Search for the cell housing the specified text and yield its [x, y] center coordinate. 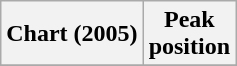
Chart (2005) [72, 34]
Peak position [189, 34]
